Scan for the cell matching the given text and deliver its [X, Y] coordinate at center. 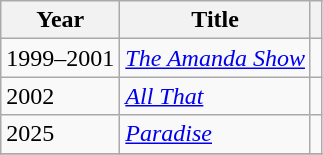
1999–2001 [60, 58]
2002 [60, 96]
2025 [60, 134]
The Amanda Show [216, 58]
Title [216, 20]
Year [60, 20]
Paradise [216, 134]
All That [216, 96]
